Identify which cell holds the provided text, then report its (X, Y) central coordinate. 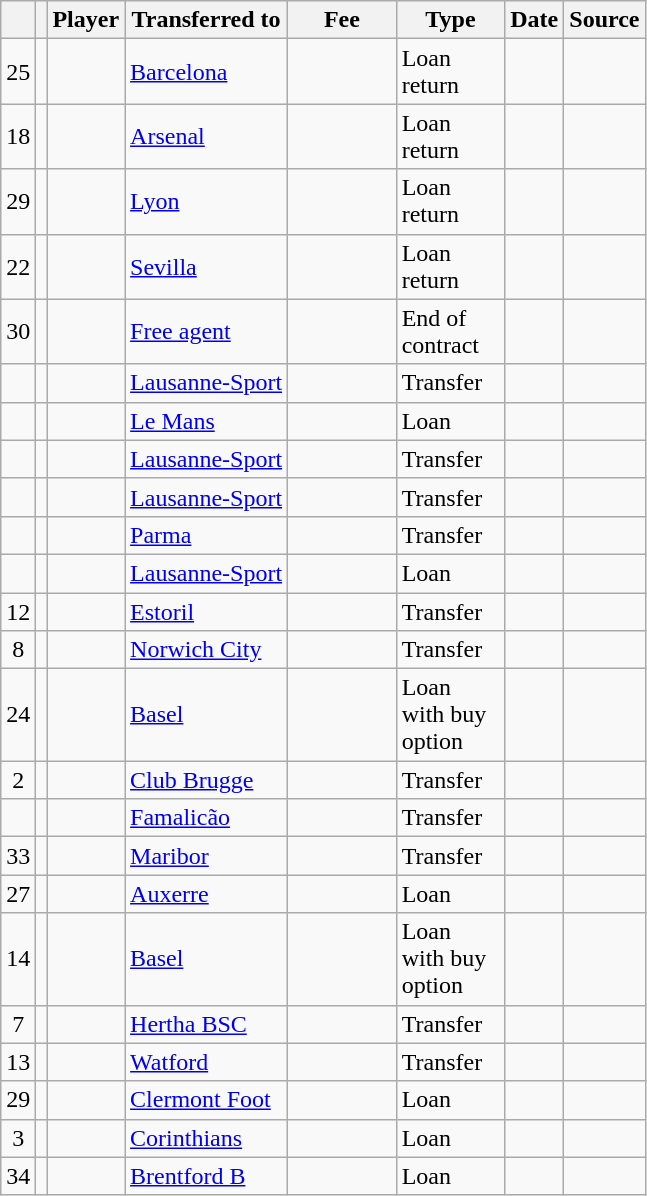
Watford (206, 1062)
Sevilla (206, 266)
Brentford B (206, 1176)
Free agent (206, 332)
Famalicão (206, 818)
7 (18, 1024)
Norwich City (206, 650)
8 (18, 650)
Corinthians (206, 1138)
Barcelona (206, 72)
14 (18, 959)
Parma (206, 535)
Source (604, 20)
33 (18, 856)
18 (18, 136)
Club Brugge (206, 780)
3 (18, 1138)
Date (534, 20)
Player (86, 20)
Type (450, 20)
27 (18, 894)
Auxerre (206, 894)
34 (18, 1176)
Transferred to (206, 20)
2 (18, 780)
24 (18, 715)
Clermont Foot (206, 1100)
Fee (342, 20)
30 (18, 332)
Hertha BSC (206, 1024)
Lyon (206, 202)
13 (18, 1062)
Arsenal (206, 136)
Le Mans (206, 421)
Estoril (206, 611)
Maribor (206, 856)
25 (18, 72)
12 (18, 611)
End of contract (450, 332)
22 (18, 266)
